For the text-containing cell, return its midpoint in [X, Y] coordinate format. 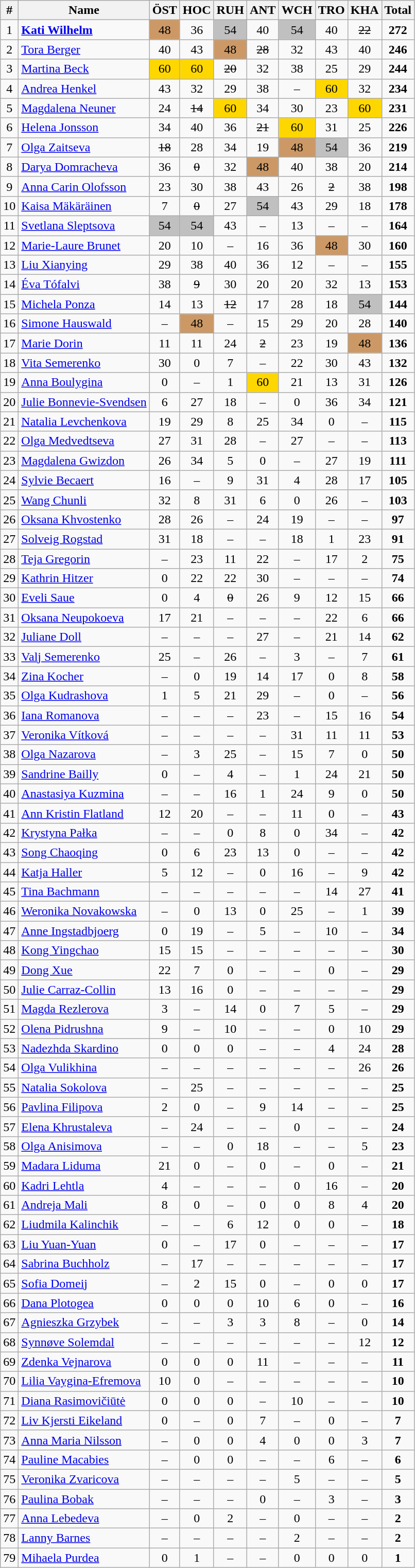
Marie-Laure Brunet [84, 245]
Éva Tófalvi [84, 285]
219 [398, 147]
Martina Beck [84, 69]
# [9, 10]
Liv Kjersti Eikeland [84, 1420]
Lanny Barnes [84, 1538]
Magdalena Gwizdon [84, 461]
76 [9, 1499]
Song Chaoqing [84, 852]
TRO [332, 10]
KHA [365, 10]
136 [398, 343]
Anna Carin Olofsson [84, 186]
RUH [230, 10]
45 [9, 892]
73 [9, 1440]
Synnøve Solemdal [84, 1342]
Liu Yuan-Yuan [84, 1244]
Liudmila Kalinchik [84, 1225]
144 [398, 304]
132 [398, 363]
Teja Gregorin [84, 558]
Natalia Levchenkova [84, 421]
35 [9, 696]
Tina Bachmann [84, 892]
Anne Ingstadbjoerg [84, 931]
Sandrine Bailly [84, 774]
Agnieszka Grzybek [84, 1323]
Vita Semerenko [84, 363]
Krystyna Pałka [84, 833]
113 [398, 441]
Liu Xianying [84, 265]
67 [9, 1323]
46 [9, 911]
Kong Yingchao [84, 950]
Dong Xue [84, 970]
97 [398, 519]
WCH [297, 10]
Olga Zaitseva [84, 147]
Kaisa Mäkäräinen [84, 206]
115 [398, 421]
37 [9, 735]
44 [9, 872]
Magdalena Neuner [84, 108]
160 [398, 245]
Natalia Sokolova [84, 1087]
91 [398, 539]
Paulina Bobak [84, 1499]
Oksana Khvostenko [84, 519]
Darya Domracheva [84, 167]
Sabrina Buchholz [84, 1264]
272 [398, 30]
Olga Nazarova [84, 754]
65 [9, 1283]
Anna Boulygina [84, 382]
Pavlina Filipova [84, 1107]
Nadezhda Skardino [84, 1048]
Veronika Vítková [84, 735]
Katja Haller [84, 872]
69 [9, 1362]
Sylvie Becaert [84, 480]
198 [398, 186]
153 [398, 285]
70 [9, 1381]
231 [398, 108]
72 [9, 1420]
Kati Wilhelm [84, 30]
Sofia Domeij [84, 1283]
71 [9, 1401]
33 [9, 657]
Oksana Neupokoeva [84, 618]
126 [398, 382]
Wang Chunli [84, 500]
105 [398, 480]
140 [398, 324]
164 [398, 225]
ÖST [165, 10]
121 [398, 402]
Anna Lebedeva [84, 1519]
Lilia Vaygina-Efremova [84, 1381]
47 [9, 931]
Andrea Henkel [84, 89]
Olena Pidrushna [84, 1029]
Madara Liduma [84, 1166]
52 [9, 1029]
78 [9, 1538]
Kathrin Hitzer [84, 578]
HOC [197, 10]
77 [9, 1519]
Svetlana Sleptsova [84, 225]
Name [84, 10]
Dana Plotogea [84, 1303]
Helena Jonsson [84, 128]
Solveig Rogstad [84, 539]
Simone Hauswald [84, 324]
155 [398, 265]
Diana Rasimovičiūtė [84, 1401]
ANT [263, 10]
Kadri Lehtla [84, 1185]
59 [9, 1166]
178 [398, 206]
Olga Anisimova [84, 1146]
Mihaela Purdea [84, 1558]
214 [398, 167]
Valj Semerenko [84, 657]
57 [9, 1126]
Total [398, 10]
Anastasiya Kuzmina [84, 794]
Olga Vulikhina [84, 1068]
226 [398, 128]
103 [398, 500]
Elena Khrustaleva [84, 1126]
68 [9, 1342]
Zina Kocher [84, 676]
Magda Rezlerova [84, 1009]
234 [398, 89]
111 [398, 461]
Tora Berger [84, 49]
Julie Carraz-Collin [84, 990]
Michela Ponza [84, 304]
Pauline Macabies [84, 1459]
Anna Maria Nilsson [84, 1440]
Juliane Doll [84, 637]
Iana Romanova [84, 715]
Zdenka Vejnarova [84, 1362]
Veronika Zvaricova [84, 1479]
246 [398, 49]
244 [398, 69]
64 [9, 1264]
Eveli Saue [84, 598]
51 [9, 1009]
Olga Kudrashova [84, 696]
55 [9, 1087]
63 [9, 1244]
Weronika Novakowska [84, 911]
Andreja Mali [84, 1205]
79 [9, 1558]
Ann Kristin Flatland [84, 813]
Julie Bonnevie-Svendsen [84, 402]
Olga Medvedtseva [84, 441]
Marie Dorin [84, 343]
49 [9, 970]
